Detect which cell encompasses the target text, then output its (x, y) center coordinate. 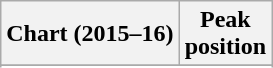
Peak position (225, 34)
Chart (2015–16) (90, 34)
